Locate the cell with the specified text and output its (x, y) center coordinate. 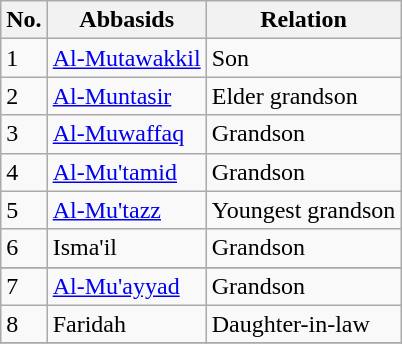
2 (24, 96)
5 (24, 210)
Faridah (126, 324)
Al-Muntasir (126, 96)
Al-Mu'tamid (126, 172)
4 (24, 172)
Isma'il (126, 248)
Al-Mu'tazz (126, 210)
Al-Muwaffaq (126, 134)
Daughter-in-law (304, 324)
Elder grandson (304, 96)
1 (24, 58)
Relation (304, 20)
8 (24, 324)
Al-Mu'ayyad (126, 286)
3 (24, 134)
7 (24, 286)
No. (24, 20)
Youngest grandson (304, 210)
6 (24, 248)
Al-Mutawakkil (126, 58)
Son (304, 58)
Abbasids (126, 20)
